Return (x, y) of the center of cell containing provided text 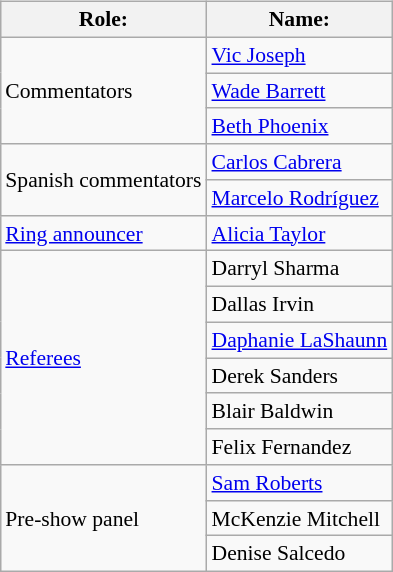
Name: (299, 20)
Vic Joseph (299, 55)
Blair Baldwin (299, 411)
Referees (103, 358)
Denise Salcedo (299, 554)
Felix Fernandez (299, 447)
Alicia Taylor (299, 233)
Commentators (103, 90)
Marcelo Rodríguez (299, 198)
McKenzie Mitchell (299, 518)
Beth Phoenix (299, 126)
Derek Sanders (299, 376)
Role: (103, 20)
Daphanie LaShaunn (299, 340)
Sam Roberts (299, 483)
Darryl Sharma (299, 269)
Ring announcer (103, 233)
Carlos Cabrera (299, 162)
Pre-show panel (103, 518)
Wade Barrett (299, 91)
Dallas Irvin (299, 305)
Spanish commentators (103, 180)
